For the text-containing cell, return its midpoint in [X, Y] coordinate format. 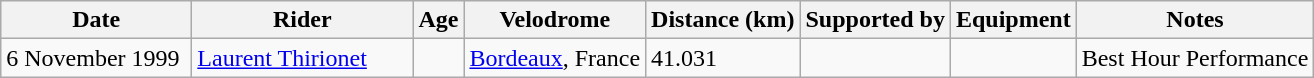
Supported by [875, 20]
Laurent Thirionet [302, 58]
Bordeaux, France [555, 58]
Velodrome [555, 20]
41.031 [723, 58]
Best Hour Performance [1195, 58]
6 November 1999 [96, 58]
Rider [302, 20]
Age [438, 20]
Notes [1195, 20]
Date [96, 20]
Distance (km) [723, 20]
Equipment [1013, 20]
